Output the (x, y) coordinate of the center of the cell containing the given text.  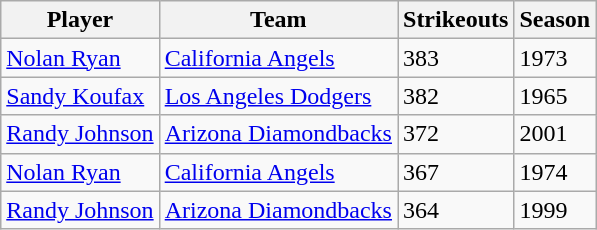
367 (456, 172)
Team (278, 20)
Player (80, 20)
372 (456, 134)
1974 (555, 172)
Season (555, 20)
2001 (555, 134)
364 (456, 210)
1965 (555, 96)
382 (456, 96)
1973 (555, 58)
1999 (555, 210)
383 (456, 58)
Sandy Koufax (80, 96)
Strikeouts (456, 20)
Los Angeles Dodgers (278, 96)
